Identify which cell holds the provided text, then report its (x, y) central coordinate. 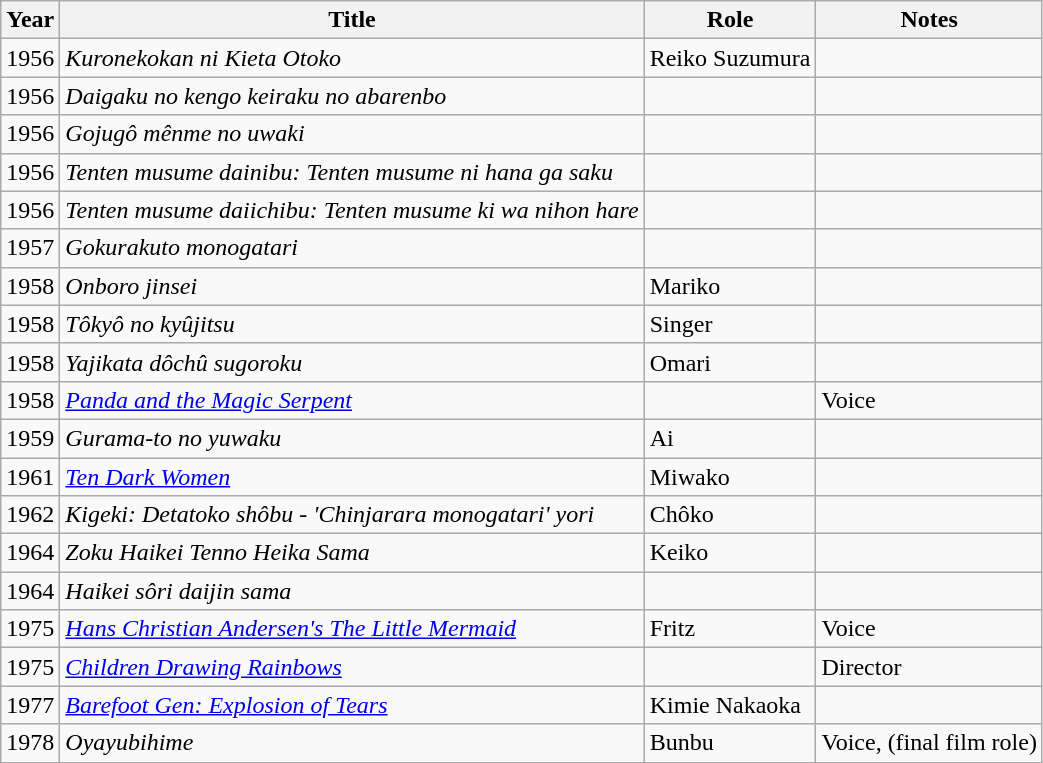
1959 (30, 438)
Omari (730, 362)
Gokurakuto monogatari (352, 248)
Miwako (730, 477)
Zoku Haikei Tenno Heika Sama (352, 553)
Keiko (730, 553)
Oyayubihime (352, 743)
Title (352, 20)
1978 (30, 743)
Chôko (730, 515)
Tenten musume daiichibu: Tenten musume ki wa nihon hare (352, 210)
1977 (30, 705)
Fritz (730, 629)
1961 (30, 477)
Kuronekokan ni Kieta Otoko (352, 58)
Gurama-to no yuwaku (352, 438)
Haikei sôri daijin sama (352, 591)
Onboro jinsei (352, 286)
Singer (730, 324)
Year (30, 20)
1962 (30, 515)
Mariko (730, 286)
Reiko Suzumura (730, 58)
Yajikata dôchû sugoroku (352, 362)
Children Drawing Rainbows (352, 667)
Voice, (final film role) (930, 743)
Daigaku no kengo keiraku no abarenbo (352, 96)
Notes (930, 20)
Tenten musume dainibu: Tenten musume ni hana ga saku (352, 172)
Kigeki: Detatoko shôbu - 'Chinjarara monogatari' yori (352, 515)
Director (930, 667)
Panda and the Magic Serpent (352, 400)
Barefoot Gen: Explosion of Tears (352, 705)
Kimie Nakaoka (730, 705)
Hans Christian Andersen's The Little Mermaid (352, 629)
Bunbu (730, 743)
Role (730, 20)
Ten Dark Women (352, 477)
1957 (30, 248)
Tôkyô no kyûjitsu (352, 324)
Gojugô mênme no uwaki (352, 134)
Ai (730, 438)
